Find where the given text appears and provide that cell's center as (X, Y) coordinate. 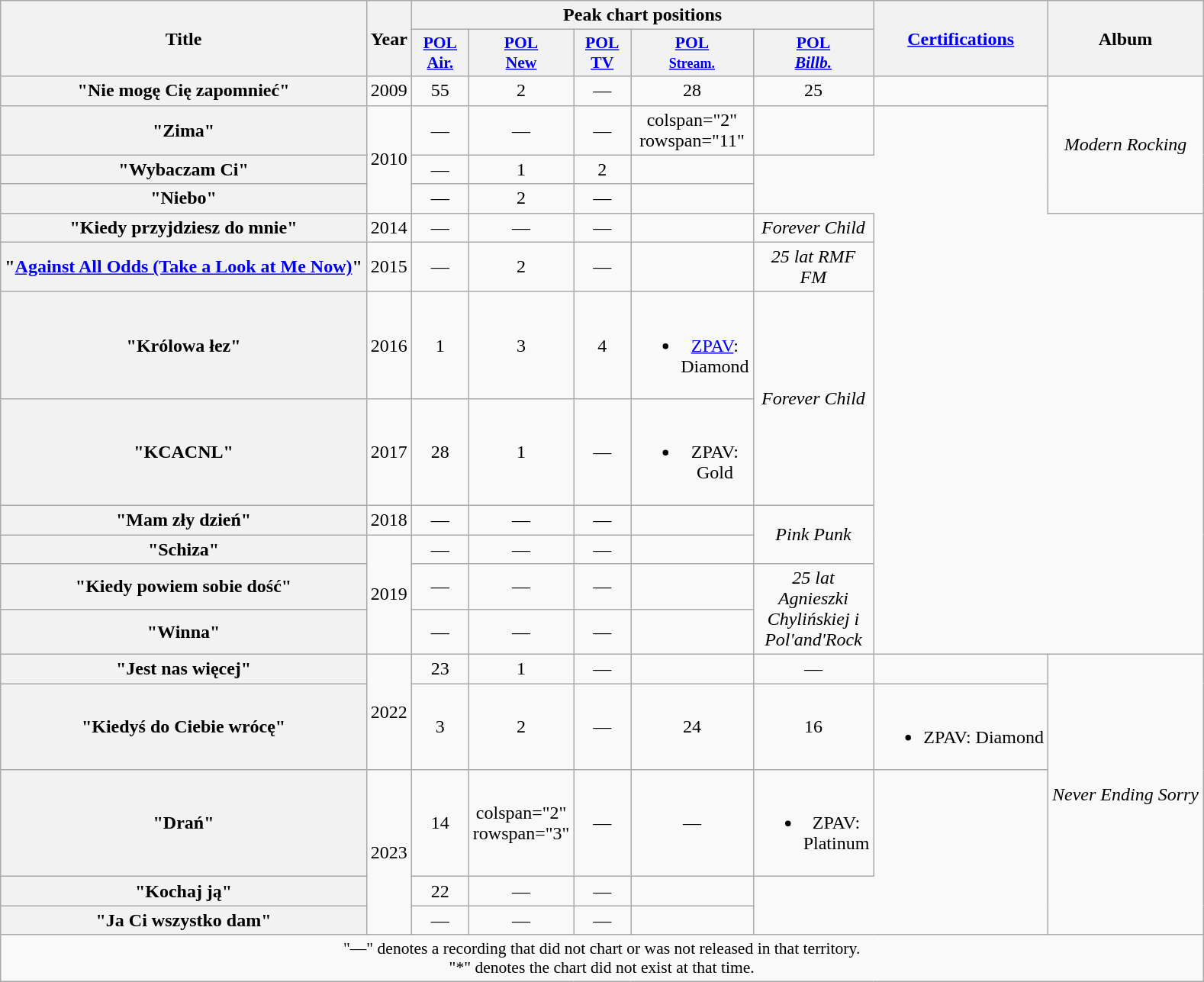
POLBillb. (813, 53)
"Ja Ci wszystko dam" (184, 920)
4 (603, 345)
ZPAV: Platinum (813, 823)
2018 (389, 520)
14 (439, 823)
"Kochaj ją" (184, 891)
Title (184, 38)
2022 (389, 713)
2019 (389, 594)
24 (692, 726)
"Kiedy przyjdziesz do mnie" (184, 227)
"Wybaczam Ci" (184, 169)
"Against All Odds (Take a Look at Me Now)" (184, 267)
"Kiedy powiem sobie dość" (184, 587)
25 lat Agnieszki Chylińskiej i Pol'and'Rock (813, 609)
22 (439, 891)
colspan="2" rowspan="11" (692, 130)
2023 (389, 852)
"Schiza" (184, 549)
Never Ending Sorry (1125, 795)
ZPAV: Gold (692, 452)
"Niebo" (184, 198)
"Jest nas więcej" (184, 669)
POLStream. (692, 53)
2017 (389, 452)
Album (1125, 38)
2009 (389, 91)
POLAir. (439, 53)
55 (439, 91)
"Królowa łez" (184, 345)
"Drań" (184, 823)
2010 (389, 159)
"Zima" (184, 130)
POLNew (521, 53)
2015 (389, 267)
"—" denotes a recording that did not chart or was not released in that territory."*" denotes the chart did not exist at that time. (602, 958)
2014 (389, 227)
25 lat RMF FM (813, 267)
"KCACNL" (184, 452)
"Mam zły dzień" (184, 520)
colspan="2" rowspan="3" (521, 823)
25 (813, 91)
"Nie mogę Cię zapomnieć" (184, 91)
16 (813, 726)
Peak chart positions (642, 15)
Pink Punk (813, 534)
"Kiedyś do Ciebie wrócę" (184, 726)
23 (439, 669)
Modern Rocking (1125, 145)
POLTV (603, 53)
"Winna" (184, 632)
Certifications (961, 38)
Year (389, 38)
2016 (389, 345)
